Output the (x, y) coordinate of the center of the cell containing the given text.  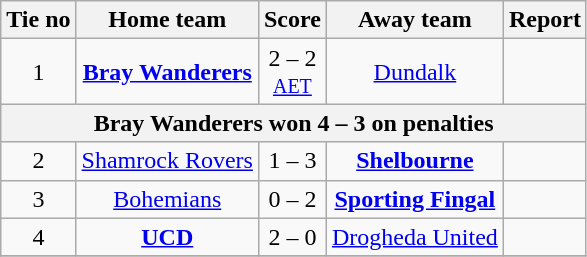
0 – 2 (292, 199)
3 (38, 199)
Drogheda United (414, 237)
Bray Wanderers (167, 72)
Shamrock Rovers (167, 161)
1 (38, 72)
Bray Wanderers won 4 – 3 on penalties (294, 123)
2 – 2 AET (292, 72)
Report (544, 20)
2 – 0 (292, 237)
2 (38, 161)
1 – 3 (292, 161)
4 (38, 237)
Home team (167, 20)
Tie no (38, 20)
Dundalk (414, 72)
UCD (167, 237)
Bohemians (167, 199)
Sporting Fingal (414, 199)
Away team (414, 20)
Score (292, 20)
Shelbourne (414, 161)
